Provide the (X, Y) coordinate of the cell's center where the given text is located.  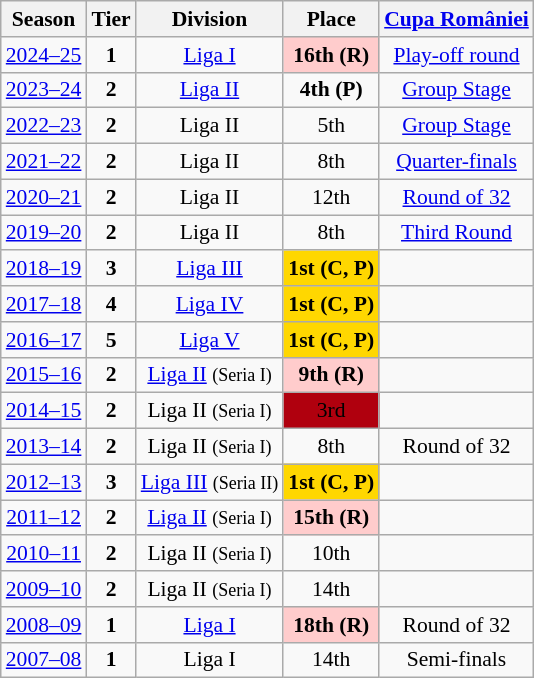
Cupa României (456, 19)
Liga III (210, 269)
2023–24 (44, 90)
5th (331, 126)
2020–21 (44, 197)
Third Round (456, 233)
2010–11 (44, 554)
Division (210, 19)
2011–12 (44, 518)
12th (331, 197)
2014–15 (44, 411)
15th (R) (331, 518)
2018–19 (44, 269)
2022–23 (44, 126)
2007–08 (44, 660)
4 (110, 304)
9th (R) (331, 375)
3rd (331, 411)
10th (331, 554)
2012–13 (44, 482)
Liga IV (210, 304)
2015–16 (44, 375)
5 (110, 340)
Tier (110, 19)
Season (44, 19)
2021–22 (44, 162)
16th (R) (331, 55)
2024–25 (44, 55)
Liga III (Seria II) (210, 482)
2008–09 (44, 625)
18th (R) (331, 625)
2016–17 (44, 340)
4th (P) (331, 90)
Quarter-finals (456, 162)
2013–14 (44, 447)
2009–10 (44, 589)
Liga V (210, 340)
2017–18 (44, 304)
Play-off round (456, 55)
Semi-finals (456, 660)
Place (331, 19)
2019–20 (44, 233)
